Identify which cell holds the provided text, then report its (x, y) central coordinate. 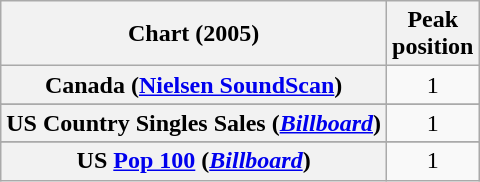
US Country Singles Sales (Billboard) (194, 123)
US Pop 100 (Billboard) (194, 161)
Peakposition (433, 34)
Chart (2005) (194, 34)
Canada (Nielsen SoundScan) (194, 85)
